Search for the cell housing the specified text and yield its (X, Y) center coordinate. 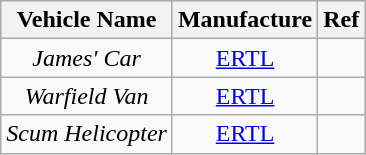
James' Car (87, 58)
Scum Helicopter (87, 134)
Warfield Van (87, 96)
Ref (342, 20)
Manufacture (244, 20)
Vehicle Name (87, 20)
